Scan for the cell matching the given text and deliver its (x, y) coordinate at center. 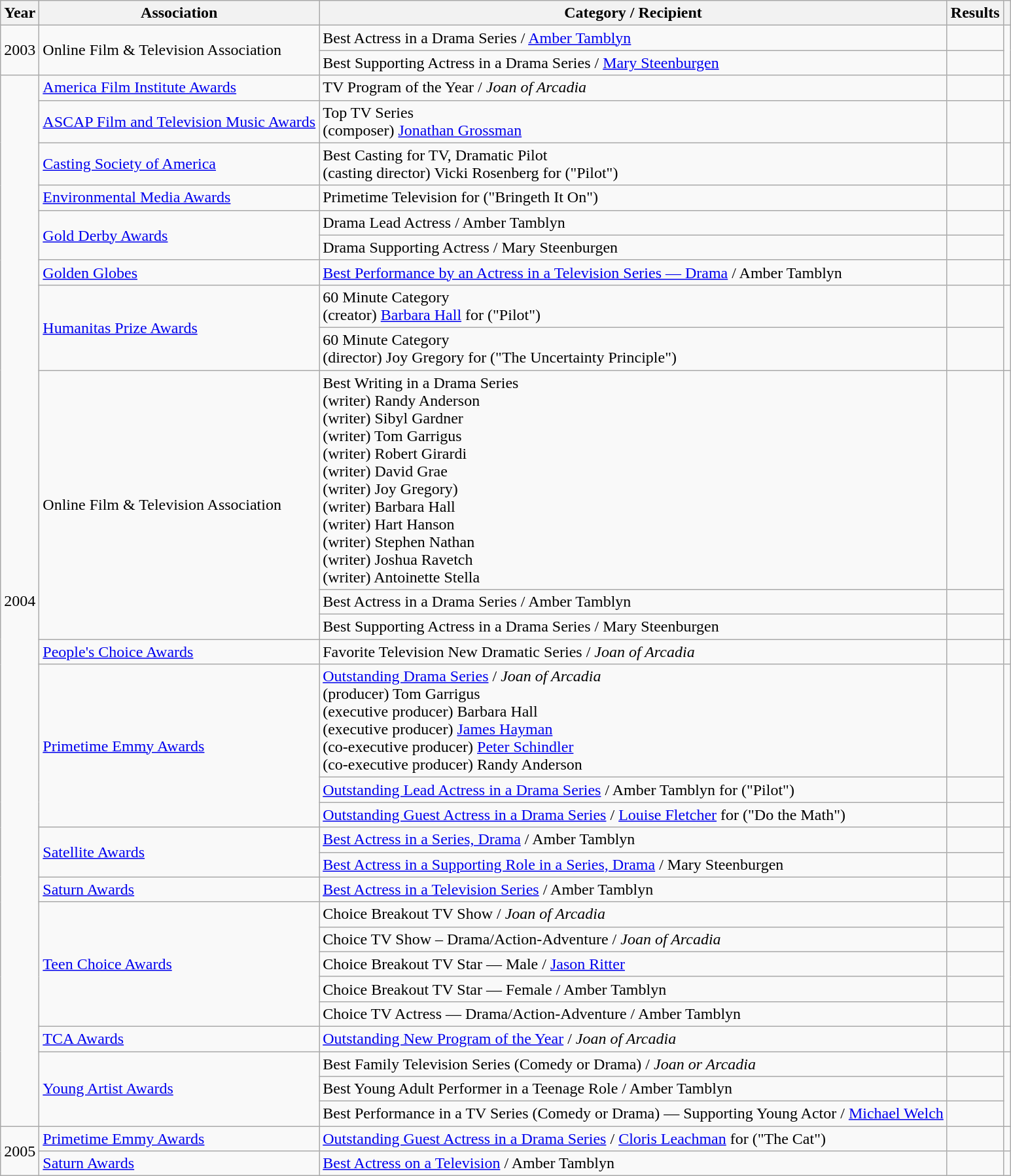
Outstanding New Program of the Year / Joan of Arcadia (633, 1039)
Category / Recipient (633, 13)
ASCAP Film and Television Music Awards (179, 122)
People's Choice Awards (179, 652)
2003 (20, 50)
Satellite Awards (179, 852)
Outstanding Guest Actress in a Drama Series / Louise Fletcher for ("Do the Math") (633, 815)
Humanitas Prize Awards (179, 327)
Best Actress in a Series, Drama / Amber Tamblyn (633, 840)
Environmental Media Awards (179, 198)
Young Artist Awards (179, 1088)
Choice Breakout TV Show / Joan of Arcadia (633, 914)
2005 (20, 1151)
Outstanding Guest Actress in a Drama Series / Cloris Leachman for ("The Cat") (633, 1139)
Results (975, 13)
60 Minute Category(creator) Barbara Hall for ("Pilot") (633, 306)
Top TV Series(composer) Jonathan Grossman (633, 122)
Golden Globes (179, 272)
Teen Choice Awards (179, 964)
Best Performance in a TV Series (Comedy or Drama) — Supporting Young Actor / Michael Welch (633, 1114)
Outstanding Lead Actress in a Drama Series / Amber Tamblyn for ("Pilot") (633, 790)
Drama Lead Actress / Amber Tamblyn (633, 223)
Best Actress on a Television / Amber Tamblyn (633, 1164)
Drama Supporting Actress / Mary Steenburgen (633, 247)
Choice Breakout TV Star — Male / Jason Ritter (633, 964)
Choice TV Actress — Drama/Action-Adventure / Amber Tamblyn (633, 1014)
Best Actress in a Supporting Role in a Series, Drama / Mary Steenburgen (633, 864)
Choice Breakout TV Star — Female / Amber Tamblyn (633, 989)
Choice TV Show – Drama/Action-Adventure / Joan of Arcadia (633, 939)
2004 (20, 601)
60 Minute Category(director) Joy Gregory for ("The Uncertainty Principle") (633, 348)
Primetime Television for ("Bringeth It On") (633, 198)
TCA Awards (179, 1039)
Association (179, 13)
Best Young Adult Performer in a Teenage Role / Amber Tamblyn (633, 1089)
America Film Institute Awards (179, 88)
Best Family Television Series (Comedy or Drama) / Joan or Arcadia (633, 1063)
Casting Society of America (179, 164)
TV Program of the Year / Joan of Arcadia (633, 88)
Gold Derby Awards (179, 235)
Best Casting for TV, Dramatic Pilot(casting director) Vicki Rosenberg for ("Pilot") (633, 164)
Best Performance by an Actress in a Television Series — Drama / Amber Tamblyn (633, 272)
Favorite Television New Dramatic Series / Joan of Arcadia (633, 652)
Year (20, 13)
Best Actress in a Television Series / Amber Tamblyn (633, 889)
